Scan for the cell matching the given text and deliver its [x, y] coordinate at center. 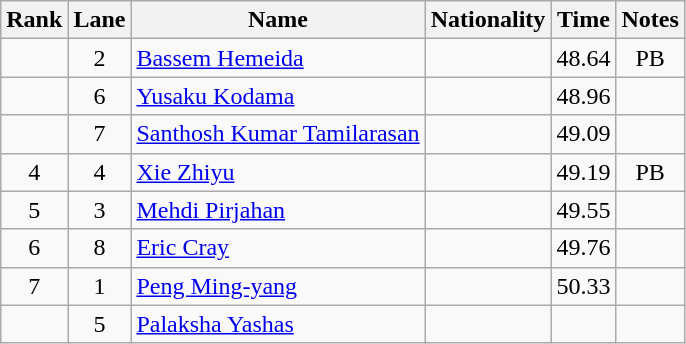
Mehdi Pirjahan [278, 210]
48.96 [584, 96]
49.76 [584, 248]
Lane [100, 20]
Xie Zhiyu [278, 172]
8 [100, 248]
Palaksha Yashas [278, 324]
1 [100, 286]
50.33 [584, 286]
2 [100, 58]
Eric Cray [278, 248]
49.19 [584, 172]
Santhosh Kumar Tamilarasan [278, 134]
Time [584, 20]
Bassem Hemeida [278, 58]
Nationality [488, 20]
Name [278, 20]
49.55 [584, 210]
48.64 [584, 58]
3 [100, 210]
Rank [34, 20]
Yusaku Kodama [278, 96]
Notes [650, 20]
Peng Ming-yang [278, 286]
49.09 [584, 134]
